Return [x, y] of the center of cell containing provided text 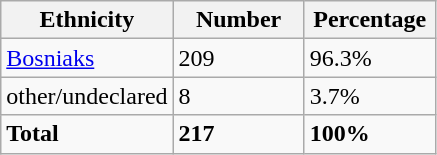
Bosniaks [87, 58]
8 [238, 96]
Number [238, 20]
Percentage [370, 20]
209 [238, 58]
Ethnicity [87, 20]
3.7% [370, 96]
100% [370, 134]
217 [238, 134]
96.3% [370, 58]
other/undeclared [87, 96]
Total [87, 134]
